Locate the cell with the specified text and output its [x, y] center coordinate. 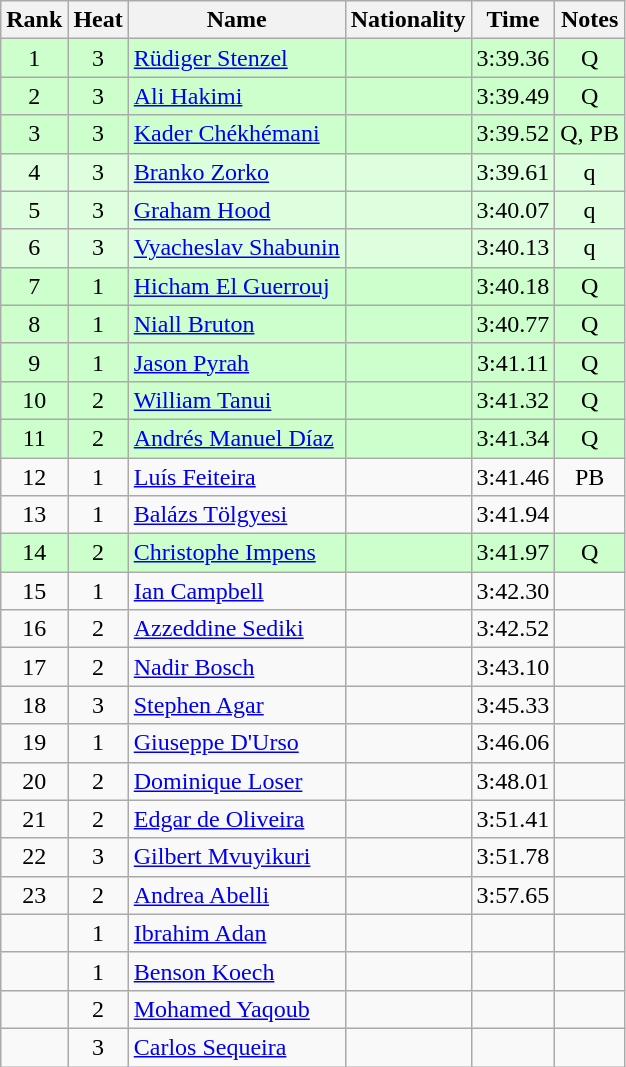
16 [34, 629]
5 [34, 210]
3:41.46 [513, 477]
Edgar de Oliveira [236, 819]
Andrés Manuel Díaz [236, 438]
3:40.07 [513, 210]
Kader Chékhémani [236, 134]
3:41.11 [513, 362]
3:41.97 [513, 553]
Ian Campbell [236, 591]
18 [34, 705]
19 [34, 743]
15 [34, 591]
4 [34, 172]
3:43.10 [513, 667]
3:39.36 [513, 58]
Dominique Loser [236, 781]
Branko Zorko [236, 172]
Heat [98, 20]
Carlos Sequeira [236, 1047]
3:46.06 [513, 743]
3:41.32 [513, 400]
12 [34, 477]
Jason Pyrah [236, 362]
3:51.78 [513, 857]
Rüdiger Stenzel [236, 58]
Azzeddine Sediki [236, 629]
6 [34, 248]
Benson Koech [236, 971]
3:41.94 [513, 515]
Ibrahim Adan [236, 933]
23 [34, 895]
William Tanui [236, 400]
Notes [590, 20]
Time [513, 20]
8 [34, 324]
Graham Hood [236, 210]
Mohamed Yaqoub [236, 1009]
22 [34, 857]
14 [34, 553]
9 [34, 362]
Nadir Bosch [236, 667]
Christophe Impens [236, 553]
Stephen Agar [236, 705]
3:39.49 [513, 96]
10 [34, 400]
Name [236, 20]
Gilbert Mvuyikuri [236, 857]
Vyacheslav Shabunin [236, 248]
Q, PB [590, 134]
Rank [34, 20]
Balázs Tölgyesi [236, 515]
3:40.77 [513, 324]
17 [34, 667]
3:42.30 [513, 591]
3:40.18 [513, 286]
3:45.33 [513, 705]
3:51.41 [513, 819]
Niall Bruton [236, 324]
3:39.61 [513, 172]
3:39.52 [513, 134]
Andrea Abelli [236, 895]
11 [34, 438]
Hicham El Guerrouj [236, 286]
3:41.34 [513, 438]
3:42.52 [513, 629]
Giuseppe D'Urso [236, 743]
Luís Feiteira [236, 477]
7 [34, 286]
21 [34, 819]
3:40.13 [513, 248]
Ali Hakimi [236, 96]
PB [590, 477]
Nationality [408, 20]
3:57.65 [513, 895]
20 [34, 781]
3:48.01 [513, 781]
13 [34, 515]
